Return the [X, Y] coordinate for the center point of the cell that contains the specified text.  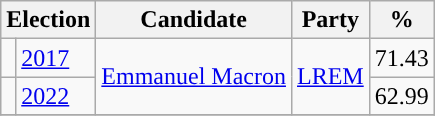
2017 [56, 58]
Candidate [194, 20]
Emmanuel Macron [194, 77]
Party [330, 20]
62.99 [402, 96]
Election [48, 20]
LREM [330, 77]
71.43 [402, 58]
% [402, 20]
2022 [56, 96]
